Return (x, y) of the center of cell containing provided text 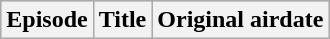
Title (122, 20)
Episode (47, 20)
Original airdate (240, 20)
